Extract the (X, Y) coordinate from the center of the cell holding the provided text.  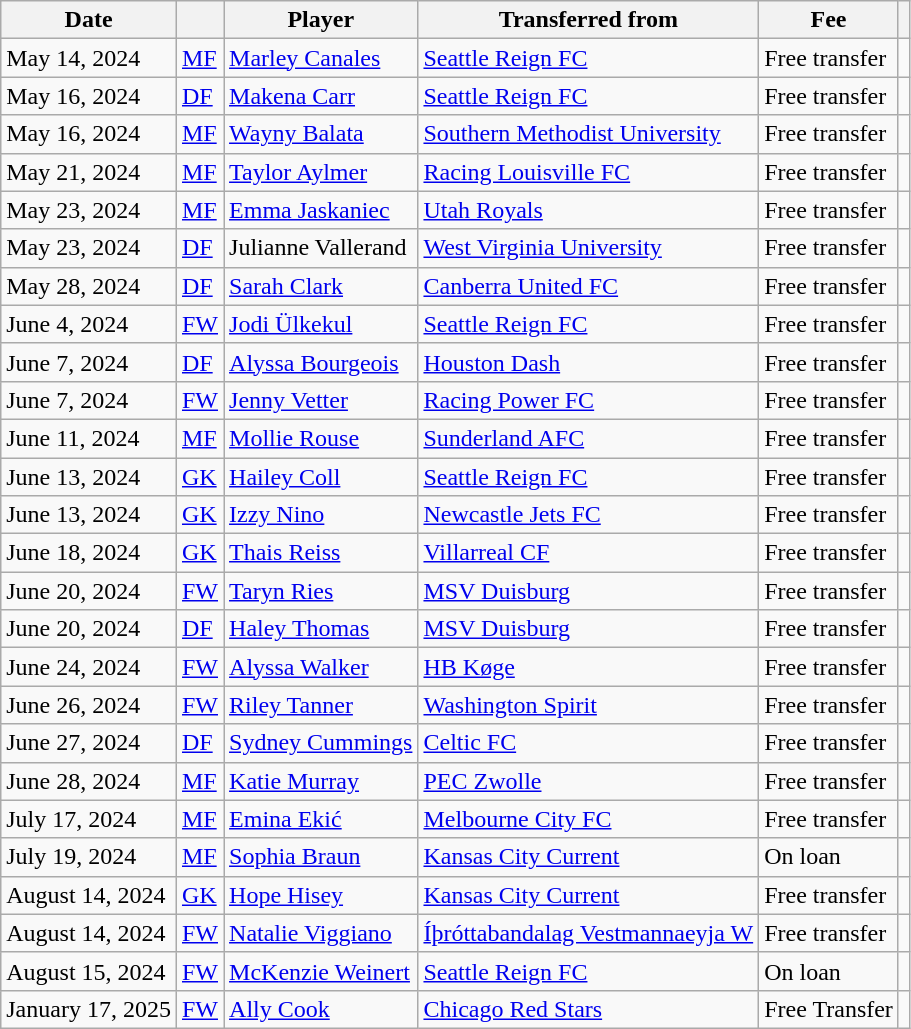
Haley Thomas (321, 629)
Jenny Vetter (321, 400)
May 14, 2024 (89, 58)
Utah Royals (588, 210)
Sunderland AFC (588, 438)
July 19, 2024 (89, 857)
June 4, 2024 (89, 324)
Washington Spirit (588, 705)
August 15, 2024 (89, 971)
Alyssa Bourgeois (321, 362)
June 27, 2024 (89, 743)
Sydney Cummings (321, 743)
June 18, 2024 (89, 553)
Hope Hisey (321, 895)
Taryn Ries (321, 591)
Sophia Braun (321, 857)
West Virginia University (588, 248)
Racing Louisville FC (588, 172)
Ally Cook (321, 1009)
Wayny Balata (321, 134)
January 17, 2025 (89, 1009)
June 26, 2024 (89, 705)
Riley Tanner (321, 705)
Katie Murray (321, 781)
Izzy Nino (321, 515)
Jodi Ülkekul (321, 324)
Southern Methodist University (588, 134)
Date (89, 20)
June 24, 2024 (89, 667)
Hailey Coll (321, 477)
Taylor Aylmer (321, 172)
Free Transfer (829, 1009)
Transferred from (588, 20)
Canberra United FC (588, 286)
June 11, 2024 (89, 438)
July 17, 2024 (89, 819)
Julianne Vallerand (321, 248)
Newcastle Jets FC (588, 515)
Racing Power FC (588, 400)
May 28, 2024 (89, 286)
Íþróttabandalag Vestmannaeyja W (588, 933)
Chicago Red Stars (588, 1009)
June 28, 2024 (89, 781)
McKenzie Weinert (321, 971)
PEC Zwolle (588, 781)
Emina Ekić (321, 819)
Thais Reiss (321, 553)
Villarreal CF (588, 553)
Mollie Rouse (321, 438)
Fee (829, 20)
May 21, 2024 (89, 172)
HB Køge (588, 667)
Alyssa Walker (321, 667)
Makena Carr (321, 96)
Emma Jaskaniec (321, 210)
Celtic FC (588, 743)
Natalie Viggiano (321, 933)
Houston Dash (588, 362)
Sarah Clark (321, 286)
Player (321, 20)
Marley Canales (321, 58)
Melbourne City FC (588, 819)
